Return the (X, Y) coordinate for the center point of the cell that contains the specified text.  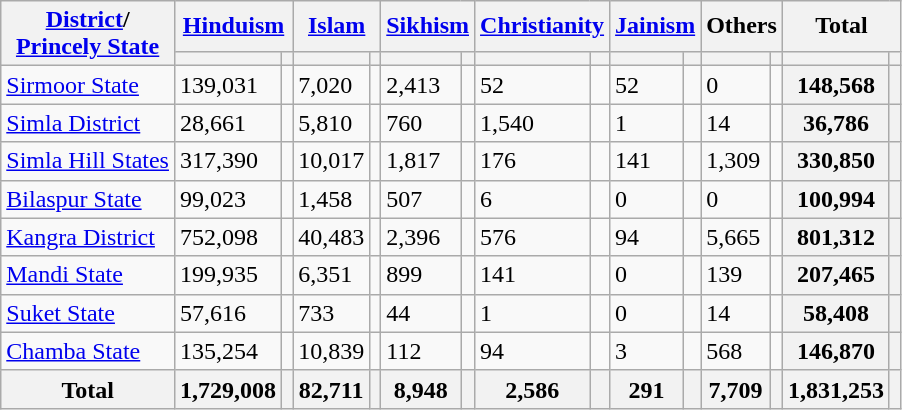
82,711 (332, 389)
Others (742, 26)
5,810 (332, 123)
Islam (337, 26)
Bilaspur State (88, 199)
2,396 (421, 237)
112 (421, 351)
317,390 (228, 161)
2,586 (532, 389)
176 (532, 161)
Suket State (88, 313)
7,020 (332, 85)
752,098 (228, 237)
44 (421, 313)
1,540 (532, 123)
6,351 (332, 275)
3 (647, 351)
760 (421, 123)
899 (421, 275)
Sirmoor State (88, 85)
1,831,253 (836, 389)
Chamba State (88, 351)
Simla Hill States (88, 161)
199,935 (228, 275)
2,413 (421, 85)
568 (736, 351)
8,948 (421, 389)
801,312 (836, 237)
Christianity (542, 26)
139 (736, 275)
733 (332, 313)
Jainism (656, 26)
135,254 (228, 351)
576 (532, 237)
99,023 (228, 199)
Hinduism (233, 26)
1,309 (736, 161)
6 (532, 199)
Simla District (88, 123)
330,850 (836, 161)
Sikhism (428, 26)
148,568 (836, 85)
10,839 (332, 351)
207,465 (836, 275)
146,870 (836, 351)
139,031 (228, 85)
100,994 (836, 199)
Mandi State (88, 275)
291 (647, 389)
58,408 (836, 313)
1,458 (332, 199)
36,786 (836, 123)
40,483 (332, 237)
7,709 (736, 389)
Kangra District (88, 237)
1,729,008 (228, 389)
57,616 (228, 313)
5,665 (736, 237)
507 (421, 199)
District/Princely State (88, 34)
28,661 (228, 123)
1,817 (421, 161)
10,017 (332, 161)
